Return the [X, Y] coordinate for the center point of the cell that contains the specified text.  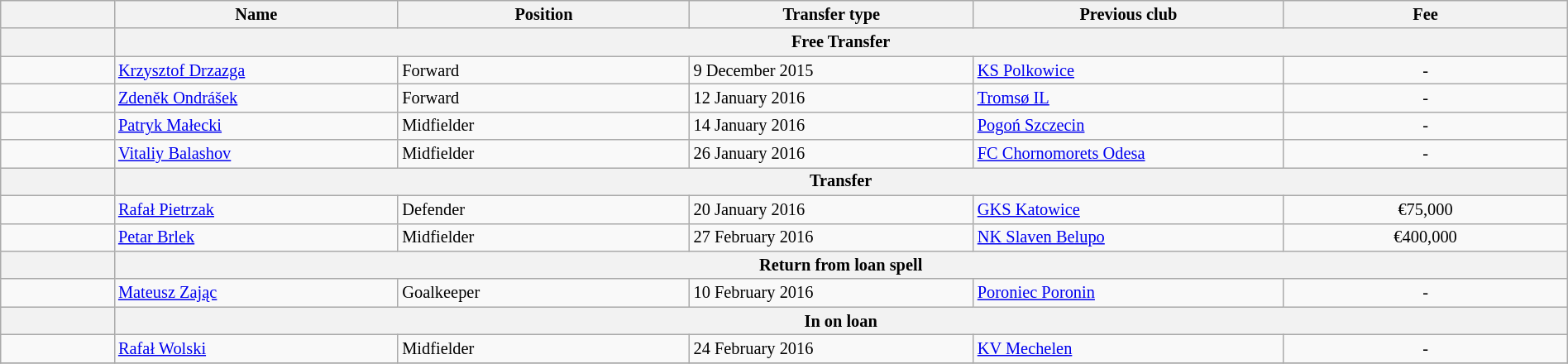
Patryk Małecki [256, 126]
Name [256, 14]
Vitaliy Balashov [256, 154]
Previous club [1128, 14]
Defender [543, 209]
NK Slaven Belupo [1128, 237]
26 January 2016 [832, 154]
GKS Katowice [1128, 209]
In on loan [840, 321]
Rafał Pietrzak [256, 209]
Rafał Wolski [256, 348]
20 January 2016 [832, 209]
€400,000 [1426, 237]
Poroniec Poronin [1128, 293]
KS Polkowice [1128, 70]
27 February 2016 [832, 237]
Transfer type [832, 14]
Mateusz Zając [256, 293]
Transfer [840, 181]
KV Mechelen [1128, 348]
Zdeněk Ondrášek [256, 98]
Free Transfer [840, 42]
Return from loan spell [840, 265]
Pogoń Szczecin [1128, 126]
12 January 2016 [832, 98]
Tromsø IL [1128, 98]
Krzysztof Drzazga [256, 70]
24 February 2016 [832, 348]
14 January 2016 [832, 126]
Petar Brlek [256, 237]
€75,000 [1426, 209]
Position [543, 14]
10 February 2016 [832, 293]
FC Chornomorets Odesa [1128, 154]
Fee [1426, 14]
Goalkeeper [543, 293]
9 December 2015 [832, 70]
